For the text-containing cell, return its midpoint in (X, Y) coordinate format. 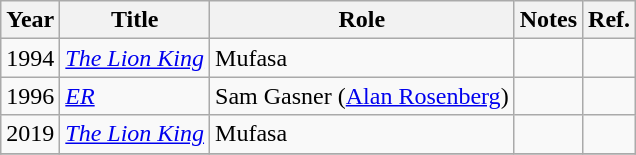
Ref. (610, 20)
2019 (30, 134)
ER (135, 96)
Year (30, 20)
1994 (30, 58)
Title (135, 20)
1996 (30, 96)
Notes (548, 20)
Sam Gasner (Alan Rosenberg) (362, 96)
Role (362, 20)
